Search for the cell housing the specified text and yield its (X, Y) center coordinate. 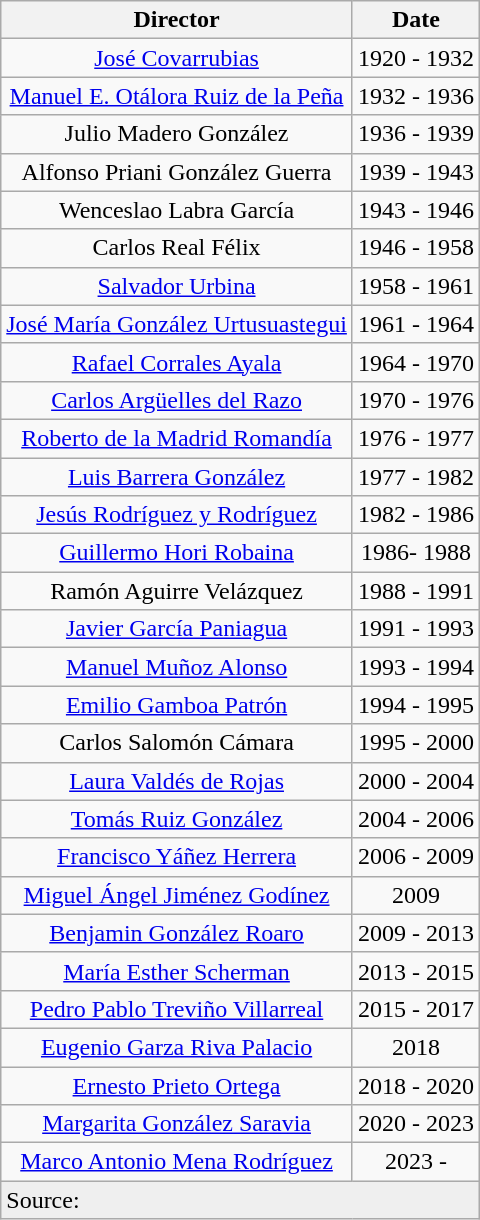
2009 - 2013 (416, 933)
Manuel E. Otálora Ruiz de la Peña (177, 96)
1976 - 1977 (416, 438)
1986- 1988 (416, 553)
2015 - 2017 (416, 1009)
1977 - 1982 (416, 477)
2020 - 2023 (416, 1124)
Carlos Real Félix (177, 248)
2006 - 2009 (416, 857)
1995 - 2000 (416, 743)
1993 - 1994 (416, 667)
José María González Urtusuastegui (177, 324)
2004 - 2006 (416, 819)
1961 - 1964 (416, 324)
Salvador Urbina (177, 286)
1932 - 1936 (416, 96)
Date (416, 20)
Manuel Muñoz Alonso (177, 667)
Miguel Ángel Jiménez Godínez (177, 895)
1988 - 1991 (416, 591)
Ernesto Prieto Ortega (177, 1085)
1958 - 1961 (416, 286)
1994 - 1995 (416, 705)
2018 (416, 1047)
Margarita González Saravia (177, 1124)
Ramón Aguirre Velázquez (177, 591)
1936 - 1939 (416, 134)
2023 - (416, 1162)
Wenceslao Labra García (177, 210)
2018 - 2020 (416, 1085)
2013 - 2015 (416, 971)
Pedro Pablo Treviño Villarreal (177, 1009)
1939 - 1943 (416, 172)
Carlos Argüelles del Razo (177, 400)
Laura Valdés de Rojas (177, 781)
Carlos Salomón Cámara (177, 743)
Julio Madero González (177, 134)
Guillermo Hori Robaina (177, 553)
Eugenio Garza Riva Palacio (177, 1047)
Alfonso Priani González Guerra (177, 172)
Rafael Corrales Ayala (177, 362)
Javier García Paniagua (177, 629)
1991 - 1993 (416, 629)
1943 - 1946 (416, 210)
1970 - 1976 (416, 400)
1964 - 1970 (416, 362)
1920 - 1932 (416, 58)
Francisco Yáñez Herrera (177, 857)
Roberto de la Madrid Romandía (177, 438)
2009 (416, 895)
2000 - 2004 (416, 781)
1946 - 1958 (416, 248)
Jesús Rodríguez y Rodríguez (177, 515)
Emilio Gamboa Patrón (177, 705)
1982 - 1986 (416, 515)
Marco Antonio Mena Rodríguez (177, 1162)
Luis Barrera González (177, 477)
José Covarrubias (177, 58)
Source: (240, 1200)
Tomás Ruiz González (177, 819)
Director (177, 20)
Benjamin González Roaro (177, 933)
María Esther Scherman (177, 971)
